Return the [X, Y] coordinate for the center point of the cell that contains the specified text.  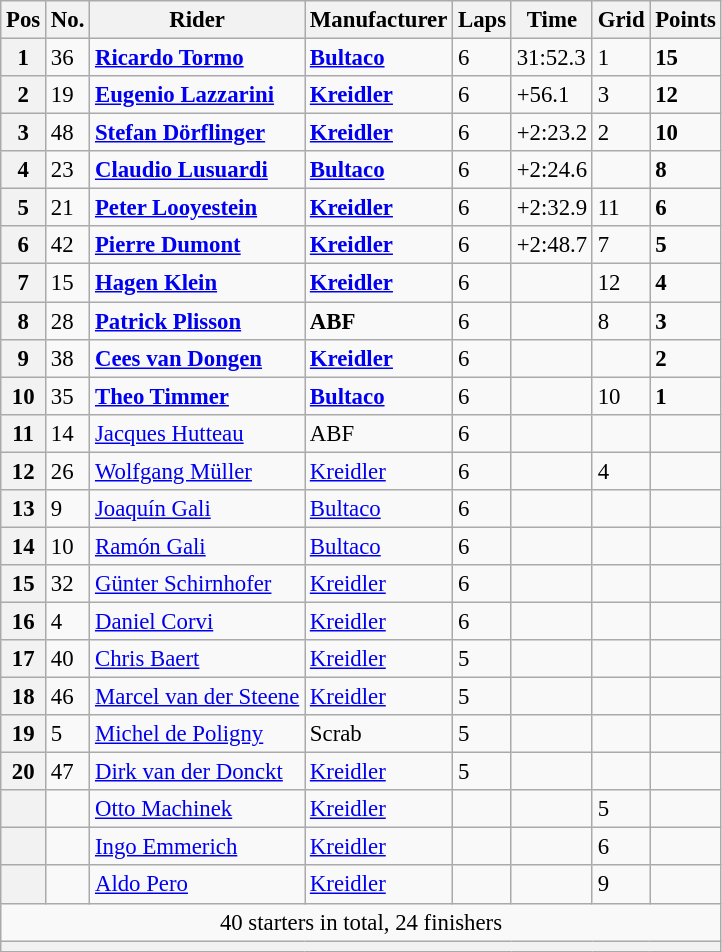
Günter Schirnhofer [198, 584]
+2:23.2 [552, 133]
Laps [482, 20]
Marcel van der Steene [198, 697]
Grid [620, 20]
16 [24, 621]
36 [68, 58]
32 [68, 584]
Hagen Klein [198, 283]
20 [24, 772]
Cees van Dongen [198, 358]
40 [68, 659]
Stefan Dörflinger [198, 133]
Wolfgang Müller [198, 471]
47 [68, 772]
Pierre Dumont [198, 245]
Ramón Gali [198, 546]
Manufacturer [379, 20]
Jacques Hutteau [198, 433]
38 [68, 358]
46 [68, 697]
Claudio Lusuardi [198, 170]
Otto Machinek [198, 809]
+56.1 [552, 95]
+2:32.9 [552, 208]
Daniel Corvi [198, 621]
13 [24, 509]
No. [68, 20]
Patrick Plisson [198, 321]
Michel de Poligny [198, 734]
23 [68, 170]
35 [68, 396]
Time [552, 20]
Aldo Pero [198, 885]
Scrab [379, 734]
Eugenio Lazzarini [198, 95]
28 [68, 321]
Dirk van der Donckt [198, 772]
Ingo Emmerich [198, 847]
17 [24, 659]
Peter Looyestein [198, 208]
Chris Baert [198, 659]
Joaquín Gali [198, 509]
42 [68, 245]
21 [68, 208]
18 [24, 697]
+2:48.7 [552, 245]
48 [68, 133]
Theo Timmer [198, 396]
26 [68, 471]
+2:24.6 [552, 170]
Rider [198, 20]
Ricardo Tormo [198, 58]
40 starters in total, 24 finishers [361, 922]
31:52.3 [552, 58]
Pos [24, 20]
Points [686, 20]
